Determine the [x, y] coordinate at the center of the cell enclosing the given text.  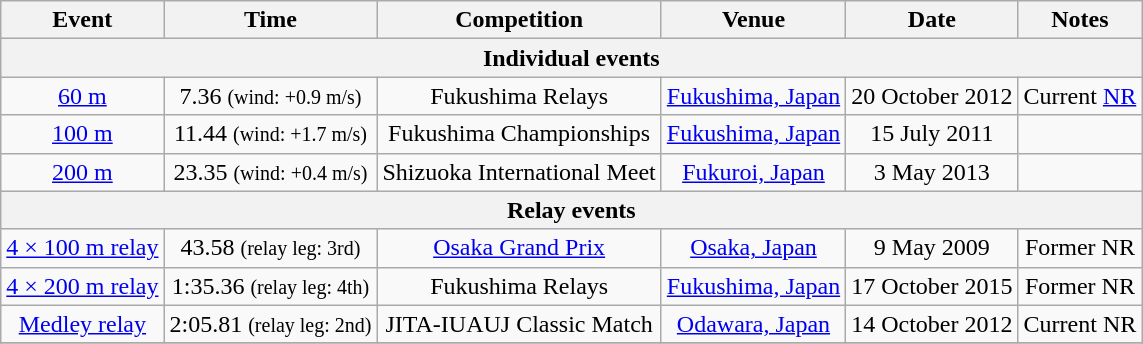
Shizuoka International Meet [519, 172]
100 m [82, 134]
60 m [82, 96]
2:05.81 (relay leg: 2nd) [270, 324]
43.58 (relay leg: 3rd) [270, 248]
Notes [1080, 20]
Date [932, 20]
Odawara, Japan [753, 324]
Individual events [572, 58]
3 May 2013 [932, 172]
17 October 2015 [932, 286]
14 October 2012 [932, 324]
9 May 2009 [932, 248]
Event [82, 20]
4 × 200 m relay [82, 286]
200 m [82, 172]
4 × 100 m relay [82, 248]
Osaka Grand Prix [519, 248]
Relay events [572, 210]
Time [270, 20]
15 July 2011 [932, 134]
Competition [519, 20]
Venue [753, 20]
7.36 (wind: +0.9 m/s) [270, 96]
20 October 2012 [932, 96]
Fukuroi, Japan [753, 172]
Fukushima Championships [519, 134]
11.44 (wind: +1.7 m/s) [270, 134]
Medley relay [82, 324]
Osaka, Japan [753, 248]
23.35 (wind: +0.4 m/s) [270, 172]
JITA-IUAUJ Classic Match [519, 324]
1:35.36 (relay leg: 4th) [270, 286]
